Provide the (x, y) coordinate of the cell's center where the given text is located.  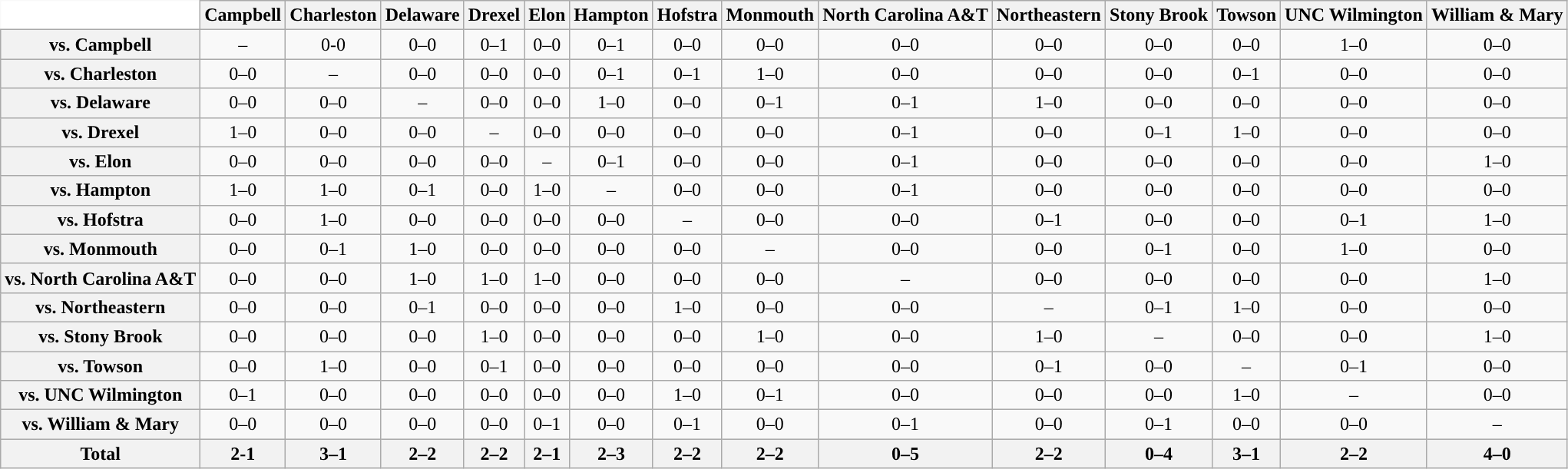
Hofstra (687, 15)
vs. Towson (101, 366)
vs. UNC Wilmington (101, 395)
vs. Delaware (101, 103)
Towson (1247, 15)
Stony Brook (1158, 15)
vs. Hofstra (101, 220)
2–3 (611, 454)
2-1 (243, 454)
vs. Stony Brook (101, 336)
Northeastern (1049, 15)
William & Mary (1497, 15)
North Carolina A&T (906, 15)
vs. Charleston (101, 74)
Elon (547, 15)
vs. Hampton (101, 190)
Delaware (422, 15)
Drexel (495, 15)
0–5 (906, 454)
vs. Elon (101, 161)
Campbell (243, 15)
vs. Campbell (101, 45)
vs. Drexel (101, 132)
Total (101, 454)
0-0 (333, 45)
Hampton (611, 15)
vs. Northeastern (101, 307)
2–1 (547, 454)
Charleston (333, 15)
0–4 (1158, 454)
Monmouth (770, 15)
4–0 (1497, 454)
vs. William & Mary (101, 424)
vs. Monmouth (101, 249)
UNC Wilmington (1355, 15)
vs. North Carolina A&T (101, 278)
